From the cell containing the given text, extract its center point as [x, y] coordinate. 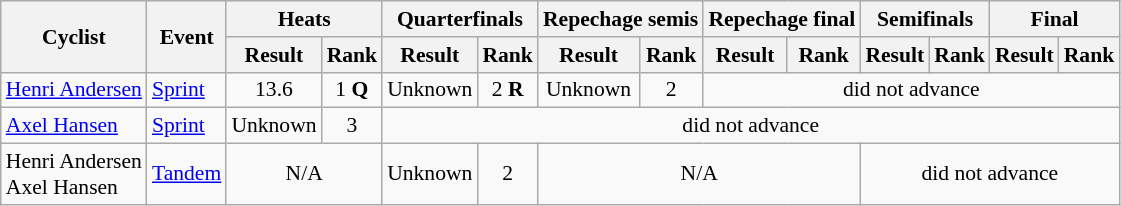
Henri Andersen [74, 90]
13.6 [274, 90]
Semifinals [924, 19]
Quarterfinals [460, 19]
1 Q [352, 90]
3 [352, 126]
Henri Andersen Axel Hansen [74, 174]
Repechage semis [620, 19]
Cyclist [74, 36]
Heats [304, 19]
Event [186, 36]
Final [1054, 19]
Axel Hansen [74, 126]
2 R [508, 90]
Repechage final [782, 19]
Tandem [186, 174]
